Scan for the cell matching the given text and deliver its (X, Y) coordinate at center. 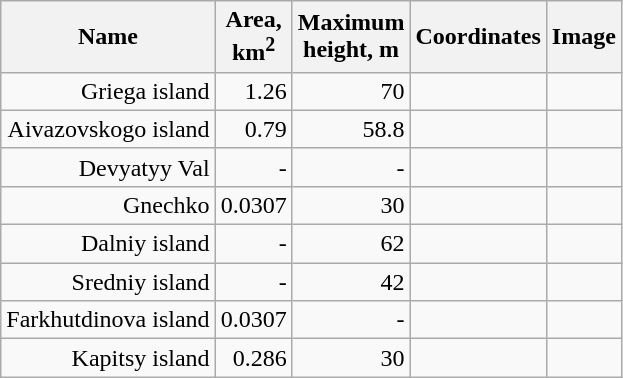
0.79 (254, 129)
62 (351, 244)
Name (108, 37)
Kapitsy island (108, 358)
Coordinates (478, 37)
Maximum height, m (351, 37)
Gnechko (108, 205)
Sredniy island (108, 282)
42 (351, 282)
Aivazovskogo island (108, 129)
58.8 (351, 129)
Devyatyy Val (108, 167)
1.26 (254, 91)
70 (351, 91)
Image (584, 37)
Dalniy island (108, 244)
0.286 (254, 358)
Area, km2 (254, 37)
Griega island (108, 91)
Farkhutdinova island (108, 320)
